From the cell containing the given text, extract its center point as [X, Y] coordinate. 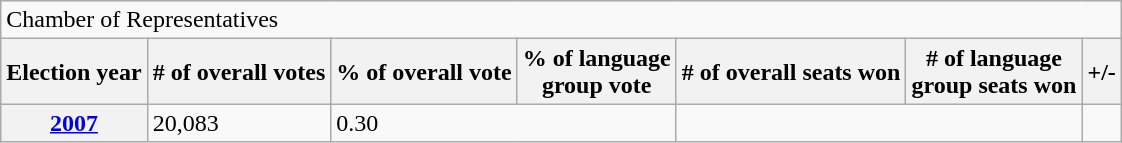
20,083 [239, 123]
# of overall votes [239, 72]
+/- [1102, 72]
0.30 [504, 123]
Election year [74, 72]
# of overall seats won [791, 72]
2007 [74, 123]
% of languagegroup vote [596, 72]
Chamber of Representatives [562, 20]
# of languagegroup seats won [994, 72]
% of overall vote [424, 72]
